Search for the cell housing the specified text and yield its (X, Y) center coordinate. 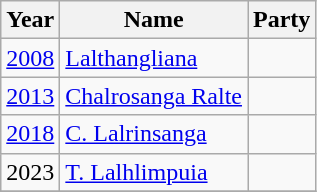
Chalrosanga Ralte (154, 96)
C. Lalrinsanga (154, 134)
Lalthangliana (154, 58)
2008 (30, 58)
2013 (30, 96)
2018 (30, 134)
Year (30, 20)
Name (154, 20)
Party (282, 20)
T. Lalhlimpuia (154, 172)
2023 (30, 172)
